Scan for the cell matching the given text and deliver its [X, Y] coordinate at center. 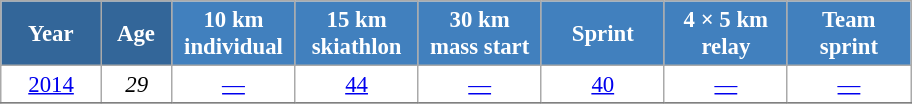
29 [136, 85]
4 × 5 km relay [726, 34]
Team sprint [848, 34]
40 [602, 85]
Year [52, 34]
10 km individual [234, 34]
44 [356, 85]
2014 [52, 85]
15 km skiathlon [356, 34]
Age [136, 34]
30 km mass start [480, 34]
Sprint [602, 34]
